For the text-containing cell, return its midpoint in (X, Y) coordinate format. 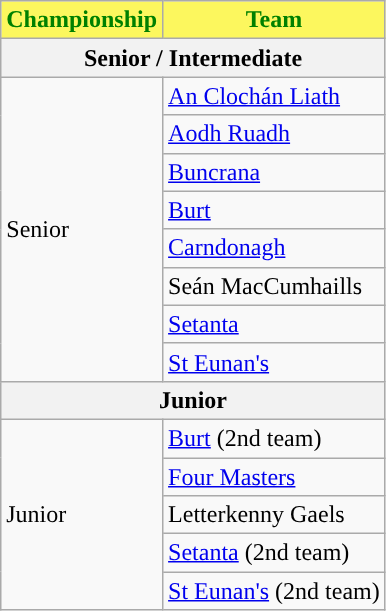
Four Masters (274, 477)
An Clochán Liath (274, 96)
Setanta (2nd team) (274, 553)
St Eunan's (2nd team) (274, 591)
St Eunan's (274, 362)
Championship (82, 20)
Team (274, 20)
Senior (82, 229)
Burt (274, 210)
Burt (2nd team) (274, 438)
Letterkenny Gaels (274, 515)
Setanta (274, 324)
Seán MacCumhaills (274, 286)
Carndonagh (274, 248)
Aodh Ruadh (274, 134)
Buncrana (274, 172)
Senior / Intermediate (193, 58)
